Extract the (X, Y) coordinate from the center of the cell holding the provided text.  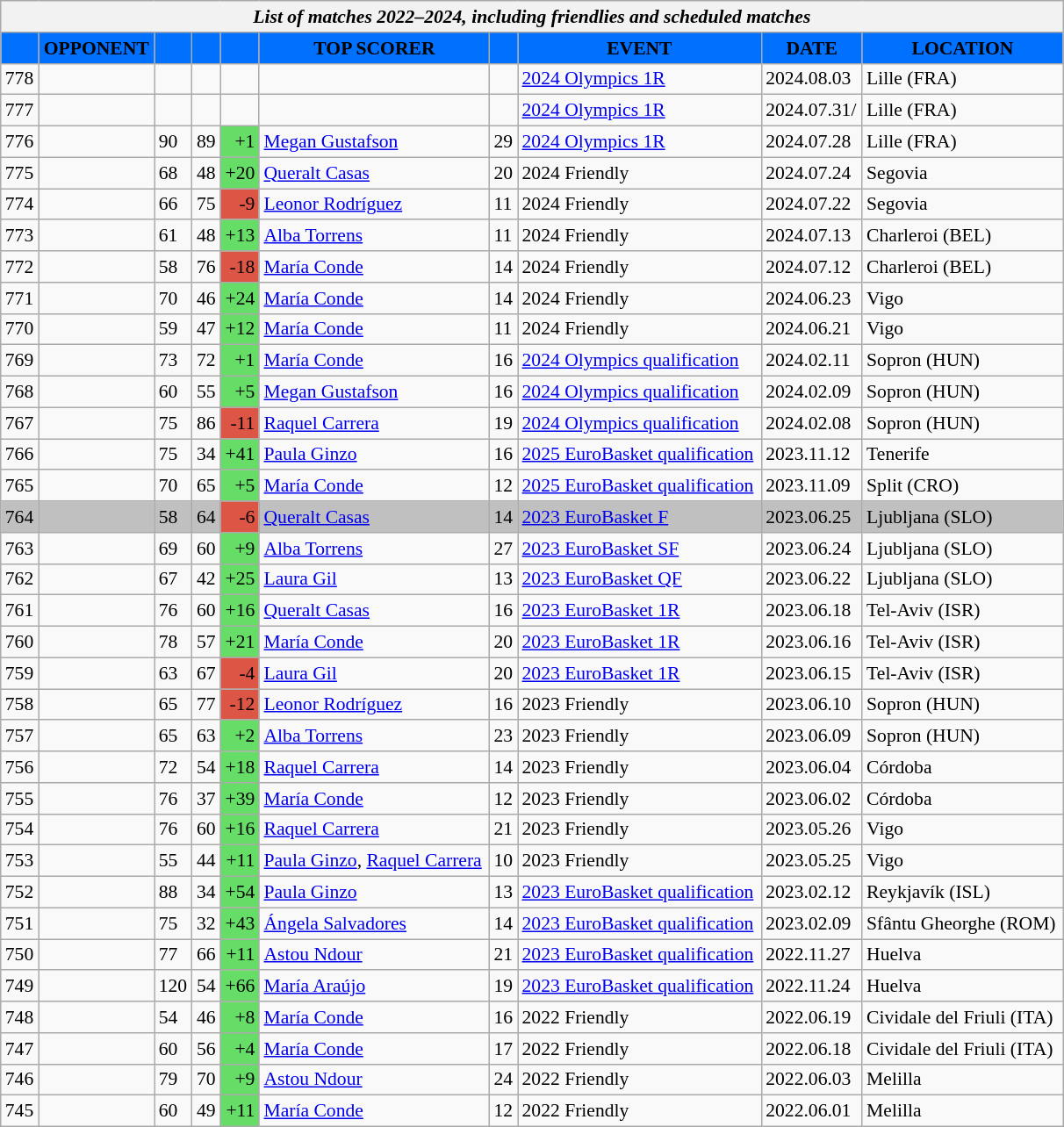
86 (206, 423)
767 (19, 423)
+21 (241, 642)
59 (174, 329)
2023.05.25 (811, 861)
776 (19, 142)
Paula Ginzo, Raquel Carrera (374, 861)
37 (206, 799)
2023.06.24 (811, 549)
2024.07.24 (811, 173)
17 (503, 1049)
764 (19, 517)
2024.06.21 (811, 329)
57 (206, 642)
757 (19, 736)
2024.02.11 (811, 361)
753 (19, 861)
2023.02.12 (811, 893)
2023.02.09 (811, 923)
73 (174, 361)
2023.06.18 (811, 611)
2023.06.22 (811, 579)
-6 (241, 517)
2024.07.28 (811, 142)
-9 (241, 205)
Tenerife (962, 455)
+39 (241, 799)
LOCATION (962, 48)
-18 (241, 267)
773 (19, 236)
770 (19, 329)
2022.06.03 (811, 1080)
+54 (241, 893)
2022.06.19 (811, 1017)
+8 (241, 1017)
2023.11.09 (811, 486)
752 (19, 893)
2023.06.25 (811, 517)
2022.06.18 (811, 1049)
2023.06.04 (811, 767)
-4 (241, 673)
61 (174, 236)
2023.11.12 (811, 455)
-11 (241, 423)
María Araújo (374, 987)
79 (174, 1080)
2023 EuroBasket QF (640, 579)
+4 (241, 1049)
2023.05.26 (811, 829)
+66 (241, 987)
78 (174, 642)
769 (19, 361)
2023.06.02 (811, 799)
761 (19, 611)
2023.06.15 (811, 673)
755 (19, 799)
2024.08.03 (811, 79)
2024.07.31/ (811, 111)
120 (174, 987)
748 (19, 1017)
29 (503, 142)
+20 (241, 173)
768 (19, 392)
24 (503, 1080)
2024.02.08 (811, 423)
Sfântu Gheorghe (ROM) (962, 923)
64 (206, 517)
2023.06.09 (811, 736)
774 (19, 205)
OPPONENT (97, 48)
2024.07.22 (811, 205)
+13 (241, 236)
44 (206, 861)
2022.06.01 (811, 1111)
756 (19, 767)
89 (206, 142)
758 (19, 705)
772 (19, 267)
+18 (241, 767)
775 (19, 173)
745 (19, 1111)
49 (206, 1111)
47 (206, 329)
777 (19, 111)
+43 (241, 923)
TOP SCORER (374, 48)
-12 (241, 705)
778 (19, 79)
765 (19, 486)
771 (19, 298)
2023.06.10 (811, 705)
747 (19, 1049)
750 (19, 955)
+24 (241, 298)
42 (206, 579)
DATE (811, 48)
759 (19, 673)
746 (19, 1080)
749 (19, 987)
2023 EuroBasket SF (640, 549)
2022.11.27 (811, 955)
List of matches 2022–2024, including friendlies and scheduled matches (532, 17)
2024.02.09 (811, 392)
56 (206, 1049)
2023 EuroBasket F (640, 517)
+25 (241, 579)
Ángela Salvadores (374, 923)
23 (503, 736)
32 (206, 923)
+41 (241, 455)
90 (174, 142)
751 (19, 923)
Reykjavík (ISL) (962, 893)
27 (503, 549)
763 (19, 549)
68 (174, 173)
69 (174, 549)
2024.07.12 (811, 267)
766 (19, 455)
10 (503, 861)
2022.11.24 (811, 987)
762 (19, 579)
2024.07.13 (811, 236)
2024.06.23 (811, 298)
+2 (241, 736)
2023.06.16 (811, 642)
Split (CRO) (962, 486)
754 (19, 829)
EVENT (640, 48)
760 (19, 642)
+12 (241, 329)
88 (174, 893)
